For the text-containing cell, return its midpoint in (X, Y) coordinate format. 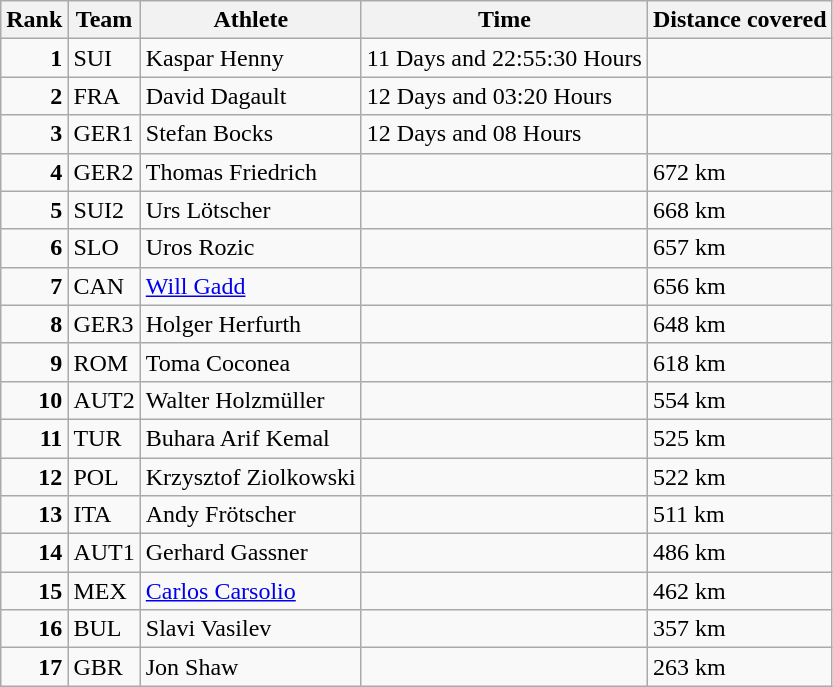
Holger Herfurth (250, 324)
Kaspar Henny (250, 58)
Gerhard Gassner (250, 553)
Thomas Friedrich (250, 172)
Athlete (250, 20)
Buhara Arif Kemal (250, 438)
BUL (104, 629)
16 (34, 629)
TUR (104, 438)
3 (34, 134)
13 (34, 515)
657 km (740, 248)
263 km (740, 667)
FRA (104, 96)
Will Gadd (250, 286)
357 km (740, 629)
Jon Shaw (250, 667)
SUI (104, 58)
12 (34, 477)
GER1 (104, 134)
511 km (740, 515)
656 km (740, 286)
AUT2 (104, 400)
12 Days and 03:20 Hours (504, 96)
Urs Lötscher (250, 210)
GER3 (104, 324)
Andy Frötscher (250, 515)
11 (34, 438)
6 (34, 248)
8 (34, 324)
17 (34, 667)
ROM (104, 362)
522 km (740, 477)
CAN (104, 286)
Krzysztof Ziolkowski (250, 477)
SUI2 (104, 210)
7 (34, 286)
POL (104, 477)
4 (34, 172)
14 (34, 553)
SLO (104, 248)
12 Days and 08 Hours (504, 134)
486 km (740, 553)
9 (34, 362)
648 km (740, 324)
David Dagault (250, 96)
Toma Coconea (250, 362)
462 km (740, 591)
10 (34, 400)
GBR (104, 667)
Rank (34, 20)
1 (34, 58)
MEX (104, 591)
525 km (740, 438)
Walter Holzmüller (250, 400)
Time (504, 20)
Uros Rozic (250, 248)
554 km (740, 400)
15 (34, 591)
Stefan Bocks (250, 134)
Carlos Carsolio (250, 591)
11 Days and 22:55:30 Hours (504, 58)
ITA (104, 515)
668 km (740, 210)
Distance covered (740, 20)
AUT1 (104, 553)
Slavi Vasilev (250, 629)
618 km (740, 362)
2 (34, 96)
Team (104, 20)
5 (34, 210)
672 km (740, 172)
GER2 (104, 172)
